From the cell containing the given text, extract its center point as [x, y] coordinate. 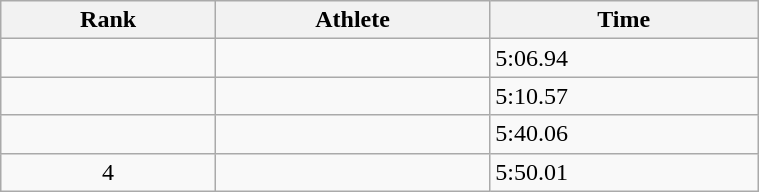
5:40.06 [624, 134]
5:06.94 [624, 58]
Athlete [352, 20]
Rank [108, 20]
4 [108, 172]
5:50.01 [624, 172]
Time [624, 20]
5:10.57 [624, 96]
